Detect which cell encompasses the target text, then output its (X, Y) center coordinate. 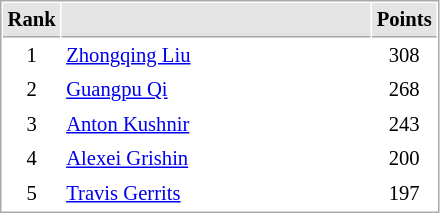
197 (404, 194)
1 (32, 56)
Points (404, 20)
Anton Kushnir (216, 124)
5 (32, 194)
3 (32, 124)
268 (404, 90)
243 (404, 124)
Rank (32, 20)
Guangpu Qi (216, 90)
2 (32, 90)
Zhongqing Liu (216, 56)
Alexei Grishin (216, 158)
200 (404, 158)
4 (32, 158)
Travis Gerrits (216, 194)
308 (404, 56)
